Extract the (x, y) coordinate from the center of the cell holding the provided text.  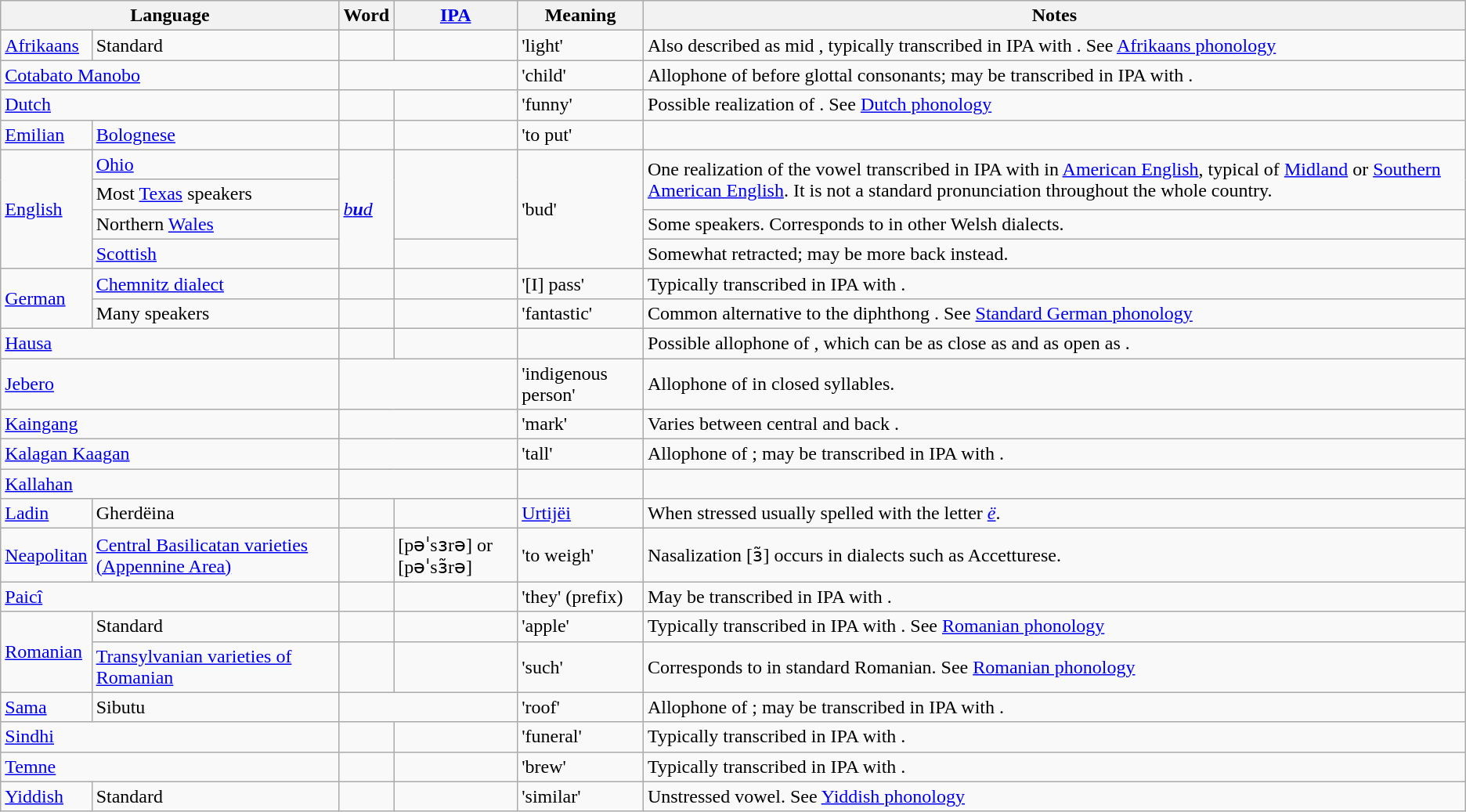
'light' (581, 45)
Chemnitz dialect (215, 283)
Ladin (46, 514)
Word (366, 16)
Transylvanian varieties of Romanian (215, 667)
'roof' (581, 707)
bud (366, 209)
Common alternative to the diphthong . See Standard German phonology (1054, 313)
May be transcribed in IPA with . (1054, 597)
Sama (46, 707)
Notes (1054, 16)
Unstressed vowel. See Yiddish phonology (1054, 796)
'mark' (581, 424)
Emilian (46, 135)
Hausa (170, 343)
Scottish (215, 254)
Sindhi (170, 737)
Northern Wales (215, 224)
Paicî (170, 597)
'funny' (581, 105)
When stressed usually spelled with the letter ë. (1054, 514)
Language (170, 16)
Meaning (581, 16)
Yiddish (46, 796)
'bud' (581, 209)
Temne (170, 767)
Sibutu (215, 707)
'child' (581, 75)
'they' (prefix) (581, 597)
Corresponds to in standard Romanian. See Romanian phonology (1054, 667)
'brew' (581, 767)
Allophone of before glottal consonants; may be transcribed in IPA with . (1054, 75)
Kaingang (170, 424)
Cotabato Manobo (170, 75)
'to put' (581, 135)
'to weigh' (581, 555)
Central Basilicatan varieties (Appennine Area) (215, 555)
Somewhat retracted; may be more back instead. (1054, 254)
Dutch (170, 105)
Possible realization of . See Dutch phonology (1054, 105)
Bolognese (215, 135)
Allophone of in closed syllables. (1054, 384)
Nasalization [ɜ̃] occurs in dialects such as Accetturese. (1054, 555)
English (46, 209)
Varies between central and back . (1054, 424)
'similar' (581, 796)
'[I] pass' (581, 283)
Many speakers (215, 313)
'fantastic' (581, 313)
'apple' (581, 626)
'funeral' (581, 737)
Some speakers. Corresponds to in other Welsh dialects. (1054, 224)
'tall' (581, 454)
Most Texas speakers (215, 194)
'indigenous person' (581, 384)
Kalagan Kaagan (170, 454)
Romanian (46, 651)
Ohio (215, 164)
Kallahan (170, 484)
Gherdëina (215, 514)
Afrikaans (46, 45)
Jebero (170, 384)
Possible allophone of , which can be as close as and as open as . (1054, 343)
'such' (581, 667)
[pəˈsɜrə] or [pəˈsɜ̃rə] (456, 555)
Also described as mid , typically transcribed in IPA with . See Afrikaans phonology (1054, 45)
German (46, 298)
Neapolitan (46, 555)
Typically transcribed in IPA with . See Romanian phonology (1054, 626)
Urtijëi (581, 514)
IPA (456, 16)
